Scan for the cell matching the given text and deliver its (X, Y) coordinate at center. 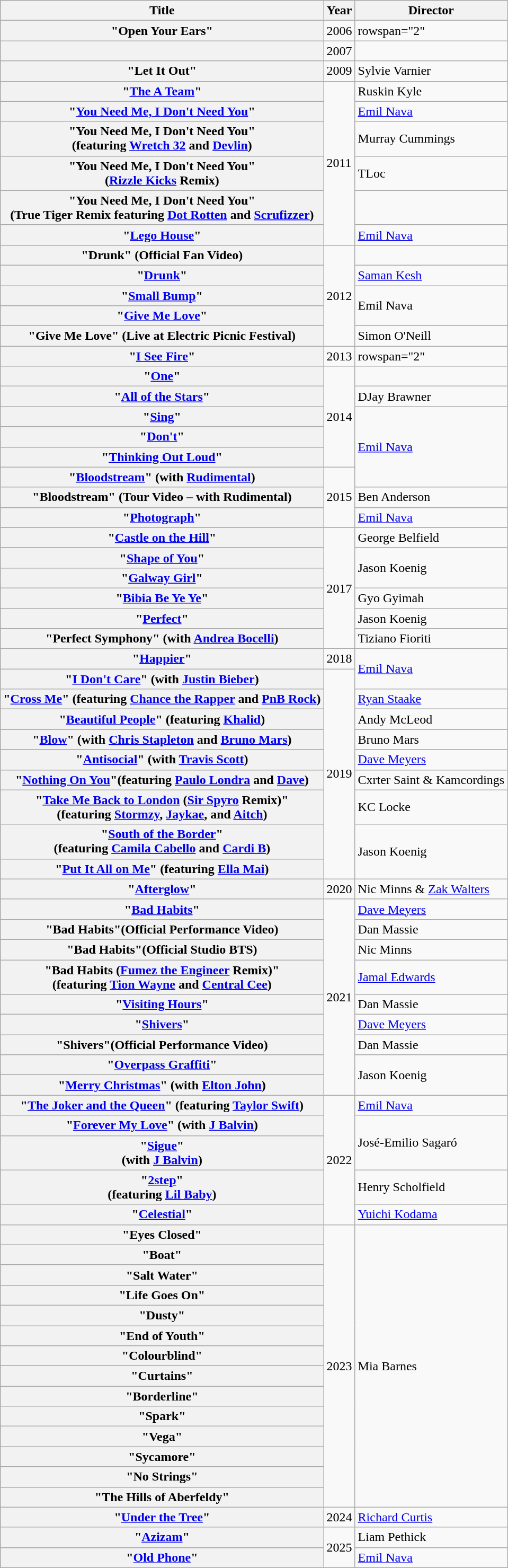
"2step" (featuring Lil Baby) (162, 1187)
"Shape of You" (162, 558)
"Blow" (with Chris Stapleton and Bruno Mars) (162, 739)
Ruskin Kyle (431, 91)
"Put It All on Me" (featuring Ella Mai) (162, 869)
2017 (339, 588)
Mia Barnes (431, 1366)
"Bad Habits (Fumez the Engineer Remix)"(featuring Tion Wayne and Central Cee) (162, 976)
"Give Me Love" (Live at Electric Picnic Festival) (162, 336)
"Perfect Symphony" (with Andrea Bocelli) (162, 639)
"Bad Habits" (162, 909)
2011 (339, 163)
Cxrter Saint & Kamcordings (431, 780)
"Overpass Graffiti" (162, 1065)
"Shivers"(Official Performance Video) (162, 1045)
"Bloodstream" (Tour Video – with Rudimental) (162, 497)
Nic Minns (431, 949)
TLoc (431, 173)
"Salt Water" (162, 1275)
2012 (339, 295)
Henry Scholfield (431, 1187)
"Galway Girl" (162, 578)
"Bloodstream" (with Rudimental) (162, 477)
"Cross Me" (featuring Chance the Rapper and PnB Rock) (162, 699)
2006 (339, 31)
"Give Me Love" (162, 316)
"Celestial" (162, 1214)
"Bad Habits"(Official Studio BTS) (162, 949)
"Let It Out" (162, 71)
Ben Anderson (431, 497)
KC Locke (431, 807)
"I See Fire" (162, 356)
Title (162, 11)
"Beautiful People" (featuring Khalid) (162, 719)
"No Strings" (162, 1477)
2021 (339, 997)
Bruno Mars (431, 739)
"Bad Habits"(Official Performance Video) (162, 929)
"You Need Me, I Don't Need You" (162, 111)
"Boat" (162, 1255)
José-Emilio Sagaró (431, 1143)
"You Need Me, I Don't Need You" (featuring Wretch 32 and Devlin) (162, 139)
Jamal Edwards (431, 976)
"Under the Tree" (162, 1517)
"Eyes Closed" (162, 1235)
"Vega" (162, 1437)
"Spark" (162, 1416)
Ryan Staake (431, 699)
"Azizam" (162, 1537)
"Forever My Love" (with J Balvin) (162, 1125)
2014 (339, 417)
DJay Brawner (431, 397)
"The A Team" (162, 91)
"The Joker and the Queen" (featuring Taylor Swift) (162, 1105)
"Take Me Back to London (Sir Spyro Remix)"(featuring Stormzy, Jaykae, and Aitch) (162, 807)
"Antisocial" (with Travis Scott) (162, 760)
"All of the Stars" (162, 397)
Nic Minns & Zak Walters (431, 889)
"Curtains" (162, 1376)
"Afterglow" (162, 889)
2009 (339, 71)
"Drunk" (Official Fan Video) (162, 255)
"End of Youth" (162, 1335)
"Lego House" (162, 235)
"Drunk" (162, 275)
"South of the Border" (featuring Camila Cabello and Cardi B) (162, 842)
"Sigue" (with J Balvin) (162, 1152)
Murray Cummings (431, 139)
2023 (339, 1366)
"Shivers" (162, 1025)
"Perfect" (162, 619)
"Small Bump" (162, 295)
2007 (339, 51)
"Old Phone" (162, 1557)
"You Need Me, I Don't Need You" (True Tiger Remix featuring Dot Rotten and Scrufizzer) (162, 208)
2019 (339, 774)
"Nothing On You"(featuring Paulo Londra and Dave) (162, 780)
"The Hills of Aberfeldy" (162, 1497)
Sylvie Varnier (431, 71)
2024 (339, 1517)
Year (339, 11)
"Don't" (162, 437)
Tiziano Fioriti (431, 639)
"Open Your Ears" (162, 31)
Gyo Gyimah (431, 598)
2022 (339, 1160)
"Sing" (162, 417)
Director (431, 11)
"Happier" (162, 659)
"Bibia Be Ye Ye" (162, 598)
"You Need Me, I Don't Need You" (Rizzle Kicks Remix) (162, 173)
Simon O'Neill (431, 336)
Liam Pethick (431, 1537)
"Dusty" (162, 1315)
2025 (339, 1547)
"Life Goes On" (162, 1295)
Saman Kesh (431, 275)
Andy McLeod (431, 719)
2013 (339, 356)
2015 (339, 497)
"Sycamore" (162, 1457)
2018 (339, 659)
"Photograph" (162, 517)
"Colourblind" (162, 1356)
"Castle on the Hill" (162, 538)
Richard Curtis (431, 1517)
George Belfield (431, 538)
Yuichi Kodama (431, 1214)
"I Don't Care" (with Justin Bieber) (162, 679)
"One" (162, 376)
"Visiting Hours" (162, 1005)
"Borderline" (162, 1396)
2020 (339, 889)
"Thinking Out Loud" (162, 457)
"Merry Christmas" (with Elton John) (162, 1085)
